Search for the cell housing the specified text and yield its [X, Y] center coordinate. 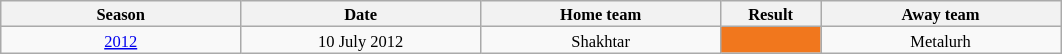
10 July 2012 [361, 40]
Metalurh [941, 40]
Home team [601, 14]
Shakhtar [601, 40]
Season [121, 14]
Result [771, 14]
2012 [121, 40]
Away team [941, 14]
Date [361, 14]
